Output the (X, Y) coordinate of the center of the cell containing the given text.  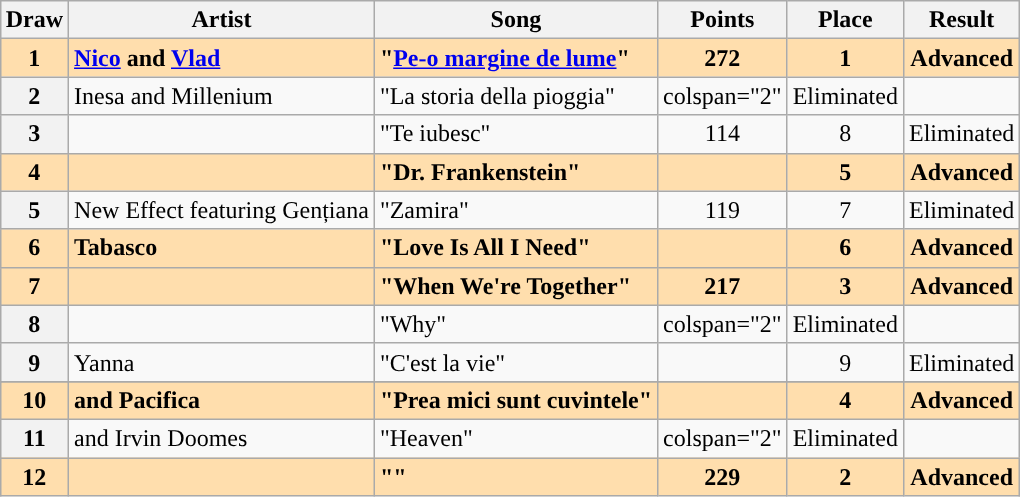
Points (723, 20)
10 (34, 400)
11 (34, 438)
"Zamira" (516, 210)
and Pacifica (222, 400)
"Dr. Frankenstein" (516, 172)
Place (845, 20)
12 (34, 477)
Result (961, 20)
and Irvin Doomes (222, 438)
New Effect featuring Gențiana (222, 210)
"Pe-o margine de lume" (516, 58)
229 (723, 477)
"La storia della pioggia" (516, 96)
Song (516, 20)
"C'est la vie" (516, 362)
Artist (222, 20)
Yanna (222, 362)
Tabasco (222, 248)
272 (723, 58)
217 (723, 286)
Nico and Vlad (222, 58)
"Love Is All I Need" (516, 248)
"Why" (516, 324)
"When We're Together" (516, 286)
Draw (34, 20)
"Heaven" (516, 438)
114 (723, 134)
"Te iubesc" (516, 134)
Inesa and Millenium (222, 96)
119 (723, 210)
"Prea mici sunt cuvintele" (516, 400)
"" (516, 477)
